Provide the (X, Y) coordinate of the cell's center where the given text is located.  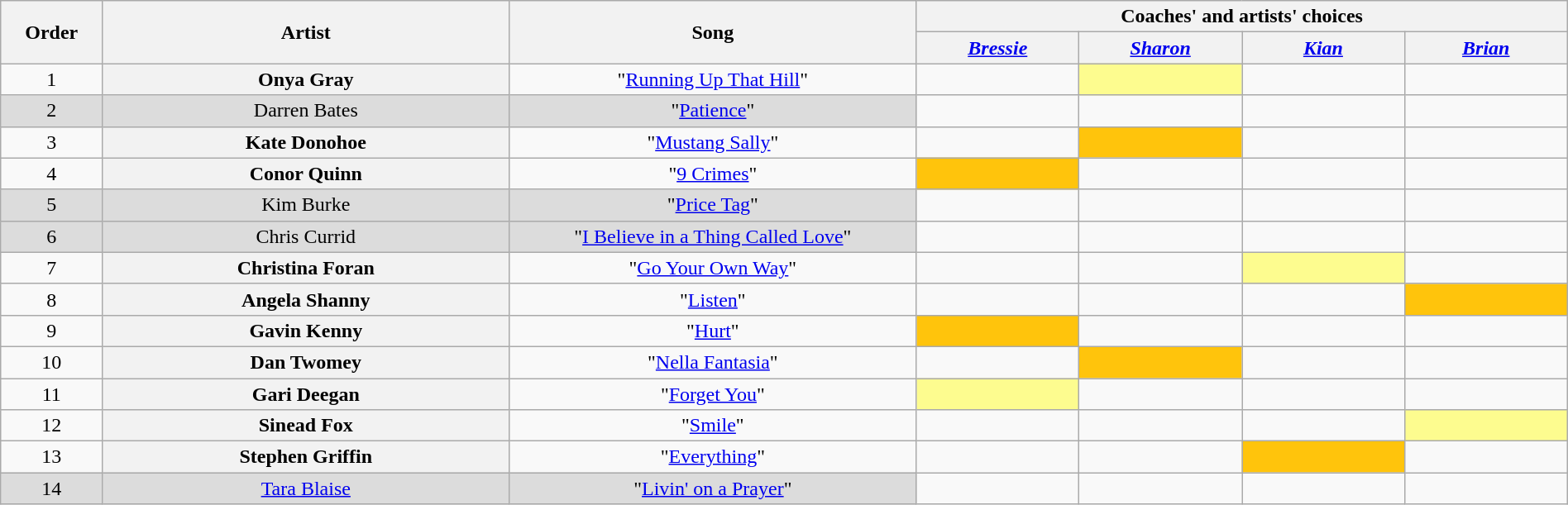
9 (51, 331)
Christina Foran (306, 268)
Bressie (997, 48)
Kate Donohoe (306, 142)
Onya Gray (306, 79)
"Everything" (713, 457)
"Listen" (713, 299)
8 (51, 299)
"Go Your Own Way" (713, 268)
"Patience" (713, 111)
Song (713, 32)
"I Believe in a Thing Called Love" (713, 236)
12 (51, 426)
5 (51, 205)
Kim Burke (306, 205)
7 (51, 268)
11 (51, 394)
13 (51, 457)
Artist (306, 32)
"Livin' on a Prayer" (713, 488)
4 (51, 174)
Dan Twomey (306, 362)
Kian (1323, 48)
"Forget You" (713, 394)
10 (51, 362)
Conor Quinn (306, 174)
Angela Shanny (306, 299)
2 (51, 111)
Chris Currid (306, 236)
Darren Bates (306, 111)
Brian (1485, 48)
Gari Deegan (306, 394)
"Mustang Sally" (713, 142)
Tara Blaise (306, 488)
Coaches' and artists' choices (1242, 17)
14 (51, 488)
"Running Up That Hill" (713, 79)
Sinead Fox (306, 426)
Sharon (1161, 48)
"Hurt" (713, 331)
Stephen Griffin (306, 457)
3 (51, 142)
6 (51, 236)
Gavin Kenny (306, 331)
1 (51, 79)
"9 Crimes" (713, 174)
"Smile" (713, 426)
"Nella Fantasia" (713, 362)
Order (51, 32)
"Price Tag" (713, 205)
